Search for the cell housing the specified text and yield its [X, Y] center coordinate. 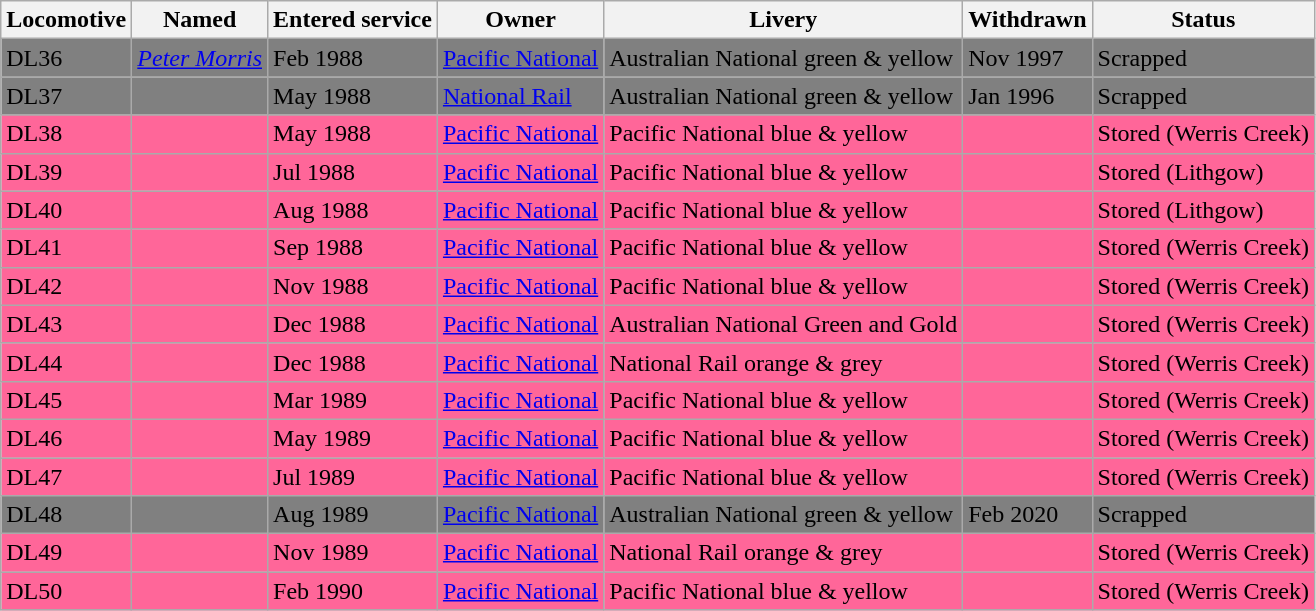
DL36 [66, 58]
Status [1203, 20]
DL45 [66, 400]
Jan 1996 [1028, 96]
DL43 [66, 324]
DL46 [66, 438]
DL41 [66, 248]
DL37 [66, 96]
DL48 [66, 515]
Jul 1988 [353, 172]
May 1989 [353, 438]
Nov 1988 [353, 286]
Feb 1990 [353, 591]
Aug 1988 [353, 210]
Sep 1988 [353, 248]
DL49 [66, 553]
Feb 2020 [1028, 515]
Entered service [353, 20]
DL38 [66, 134]
Named [200, 20]
DL39 [66, 172]
DL47 [66, 477]
Nov 1989 [353, 553]
DL50 [66, 591]
Aug 1989 [353, 515]
Livery [784, 20]
Feb 1988 [353, 58]
Australian National Green and Gold [784, 324]
Nov 1997 [1028, 58]
DL40 [66, 210]
Jul 1989 [353, 477]
Mar 1989 [353, 400]
DL42 [66, 286]
National Rail [520, 96]
Withdrawn [1028, 20]
Owner [520, 20]
Peter Morris [200, 58]
Locomotive [66, 20]
DL44 [66, 362]
